Return (X, Y) of the center of cell containing provided text 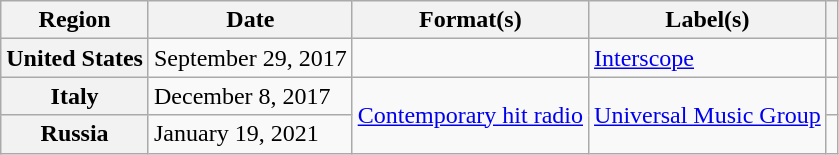
Universal Music Group (708, 115)
Region (75, 20)
Format(s) (470, 20)
Label(s) (708, 20)
Contemporary hit radio (470, 115)
Date (250, 20)
January 19, 2021 (250, 134)
September 29, 2017 (250, 58)
United States (75, 58)
Interscope (708, 58)
December 8, 2017 (250, 96)
Italy (75, 96)
Russia (75, 134)
